Output the (x, y) coordinate of the center of the cell containing the given text.  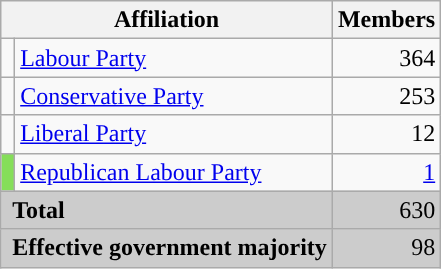
630 (386, 210)
1 (386, 172)
Labour Party (174, 58)
253 (386, 96)
Total (167, 210)
Republican Labour Party (174, 172)
Members (386, 20)
Effective government majority (167, 248)
98 (386, 248)
12 (386, 134)
Conservative Party (174, 96)
Affiliation (167, 20)
Liberal Party (174, 134)
364 (386, 58)
